Locate the cell with the specified text and output its [x, y] center coordinate. 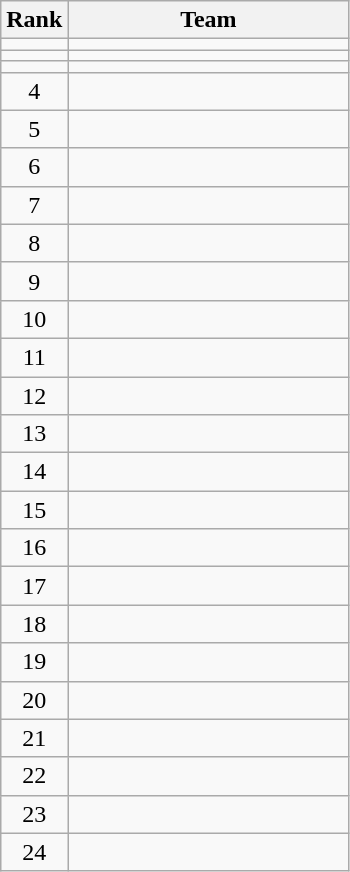
9 [34, 281]
23 [34, 814]
14 [34, 472]
4 [34, 91]
Team [208, 20]
12 [34, 395]
13 [34, 434]
10 [34, 319]
20 [34, 700]
17 [34, 586]
8 [34, 243]
16 [34, 548]
11 [34, 357]
21 [34, 738]
24 [34, 852]
5 [34, 129]
7 [34, 205]
18 [34, 624]
6 [34, 167]
Rank [34, 20]
22 [34, 776]
19 [34, 662]
15 [34, 510]
